Pinpoint the cell where the given text exists, returning its (X, Y) midpoint coordinate. 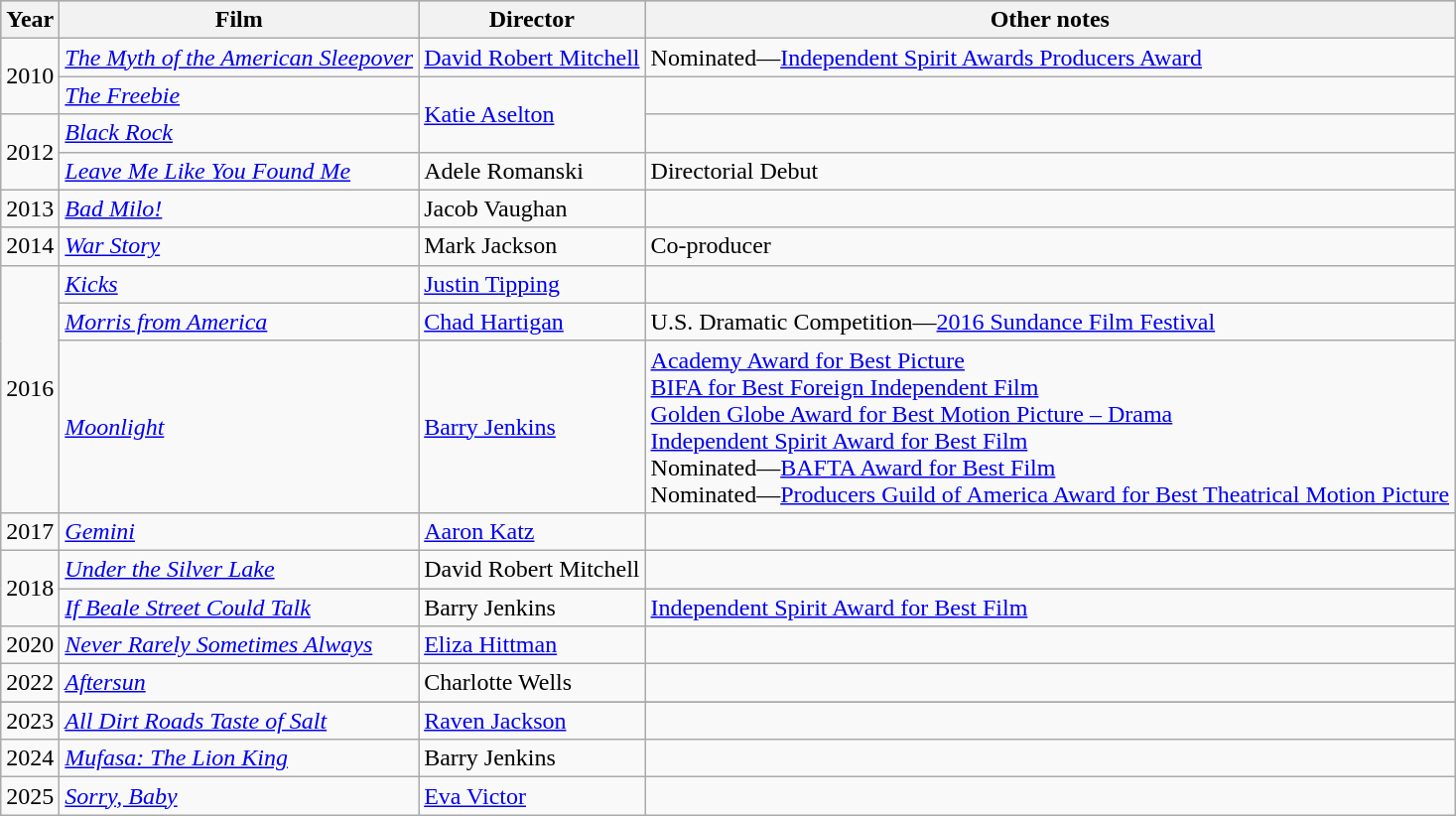
2018 (30, 588)
2016 (30, 389)
Year (30, 20)
Chad Hartigan (532, 322)
Co-producer (1050, 246)
U.S. Dramatic Competition—2016 Sundance Film Festival (1050, 322)
Director (532, 20)
The Myth of the American Sleepover (239, 58)
Never Rarely Sometimes Always (239, 645)
All Dirt Roads Taste of Salt (239, 721)
If Beale Street Could Talk (239, 607)
2012 (30, 152)
Eliza Hittman (532, 645)
Morris from America (239, 322)
Aaron Katz (532, 531)
Other notes (1050, 20)
Directorial Debut (1050, 171)
Moonlight (239, 427)
Aftersun (239, 683)
Eva Victor (532, 796)
Bad Milo! (239, 208)
Leave Me Like You Found Me (239, 171)
War Story (239, 246)
Gemini (239, 531)
Katie Aselton (532, 114)
The Freebie (239, 95)
Adele Romanski (532, 171)
2024 (30, 758)
2010 (30, 76)
Independent Spirit Award for Best Film (1050, 607)
Jacob Vaughan (532, 208)
2023 (30, 721)
Sorry, Baby (239, 796)
Under the Silver Lake (239, 569)
2025 (30, 796)
2014 (30, 246)
2013 (30, 208)
Film (239, 20)
Kicks (239, 284)
Mufasa: The Lion King (239, 758)
Black Rock (239, 133)
2022 (30, 683)
Raven Jackson (532, 721)
Charlotte Wells (532, 683)
2017 (30, 531)
Nominated—Independent Spirit Awards Producers Award (1050, 58)
2020 (30, 645)
Mark Jackson (532, 246)
Justin Tipping (532, 284)
